Search for the cell housing the specified text and yield its (X, Y) center coordinate. 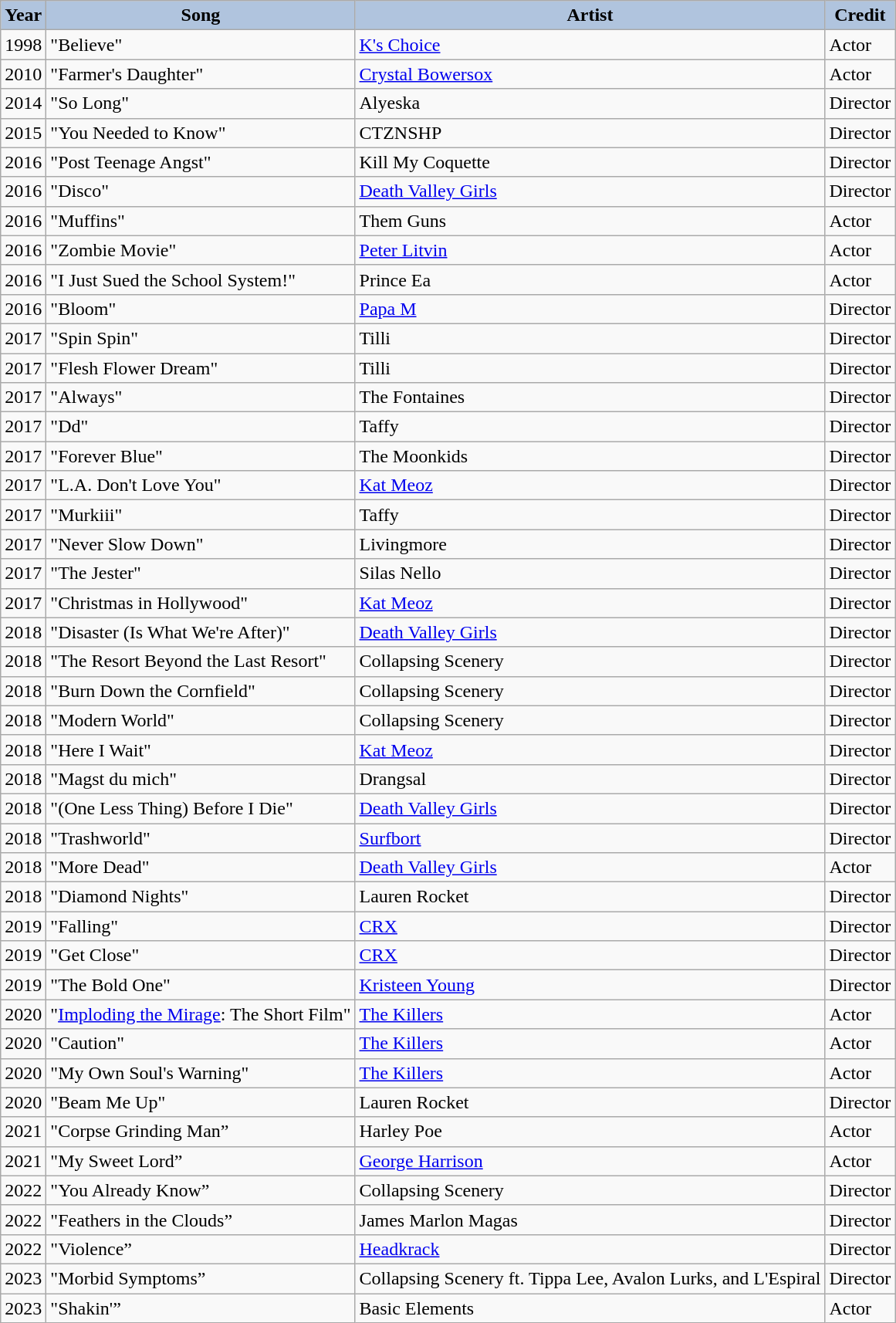
"The Jester" (201, 574)
James Marlon Magas (590, 1220)
"Magst du mich" (201, 779)
Artist (590, 15)
"My Sweet Lord” (201, 1161)
Surfbort (590, 837)
"Modern World" (201, 720)
Basic Elements (590, 1308)
"Burn Down the Cornfield" (201, 691)
Them Guns (590, 221)
"Zombie Movie" (201, 250)
"My Own Soul's Warning" (201, 1073)
Harley Poe (590, 1132)
"Farmer's Daughter" (201, 74)
"Muffins" (201, 221)
"Trashworld" (201, 837)
"Get Close" (201, 956)
"Morbid Symptoms” (201, 1278)
"I Just Sued the School System!" (201, 279)
Papa M (590, 309)
Credit (860, 15)
"More Dead" (201, 868)
"Corpse Grinding Man” (201, 1132)
2010 (23, 74)
"Caution" (201, 1044)
"Imploding the Mirage: The Short Film" (201, 1014)
Song (201, 15)
"Christmas in Hollywood" (201, 603)
"Falling" (201, 926)
"The Resort Beyond the Last Resort" (201, 661)
"So Long" (201, 103)
"Disaster (Is What We're After)" (201, 632)
"Forever Blue" (201, 456)
Silas Nello (590, 574)
"Shakin'” (201, 1308)
George Harrison (590, 1161)
Drangsal (590, 779)
"Disco" (201, 191)
"(One Less Thing) Before I Die" (201, 808)
Livingmore (590, 544)
K's Choice (590, 45)
"Post Teenage Angst" (201, 162)
Kristeen Young (590, 985)
Kill My Coquette (590, 162)
Year (23, 15)
Headkrack (590, 1249)
"Never Slow Down" (201, 544)
The Fontaines (590, 398)
2015 (23, 133)
"Beam Me Up" (201, 1102)
"L.A. Don't Love You" (201, 486)
1998 (23, 45)
"Dd" (201, 427)
Collapsing Scenery ft. Tippa Lee, Avalon Lurks, and L'Espiral (590, 1278)
"Violence” (201, 1249)
"Flesh Flower Dream" (201, 368)
2014 (23, 103)
"Feathers in the Clouds” (201, 1220)
"Bloom" (201, 309)
"Diamond Nights" (201, 897)
"Believe" (201, 45)
Alyeska (590, 103)
Prince Ea (590, 279)
"Murkiii" (201, 515)
"The Bold One" (201, 985)
CTZNSHP (590, 133)
"Here I Wait" (201, 749)
"You Already Know” (201, 1190)
Crystal Bowersox (590, 74)
"Spin Spin" (201, 338)
"Always" (201, 398)
Peter Litvin (590, 250)
"You Needed to Know" (201, 133)
The Moonkids (590, 456)
